Return (x, y) of the center of cell containing provided text 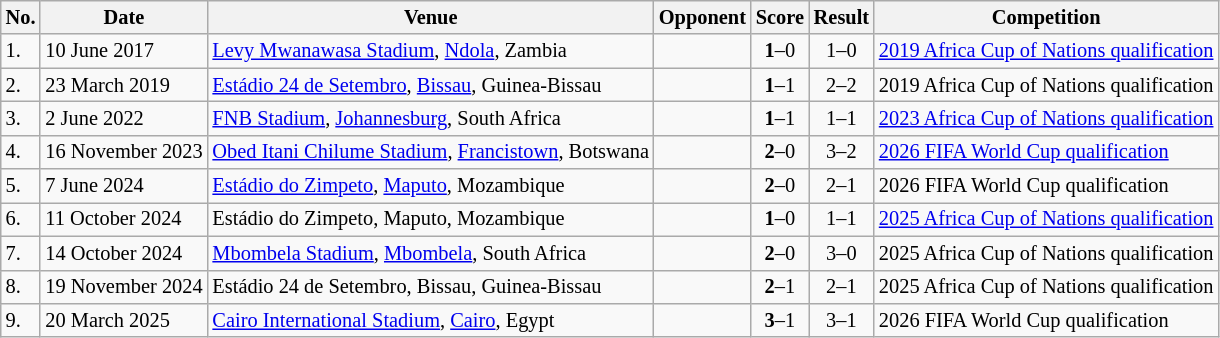
2. (21, 85)
Venue (431, 17)
Levy Mwanawasa Stadium, Ndola, Zambia (431, 51)
2023 Africa Cup of Nations qualification (1046, 118)
19 November 2024 (124, 287)
16 November 2023 (124, 152)
Mbombela Stadium, Mbombela, South Africa (431, 253)
Cairo International Stadium, Cairo, Egypt (431, 320)
4. (21, 152)
7 June 2024 (124, 186)
8. (21, 287)
Score (780, 17)
10 June 2017 (124, 51)
FNB Stadium, Johannesburg, South Africa (431, 118)
14 October 2024 (124, 253)
9. (21, 320)
3–0 (842, 253)
No. (21, 17)
7. (21, 253)
2–2 (842, 85)
Date (124, 17)
3. (21, 118)
11 October 2024 (124, 219)
Competition (1046, 17)
2 June 2022 (124, 118)
1. (21, 51)
6. (21, 219)
5. (21, 186)
23 March 2019 (124, 85)
Result (842, 17)
Obed Itani Chilume Stadium, Francistown, Botswana (431, 152)
Opponent (702, 17)
3–2 (842, 152)
20 March 2025 (124, 320)
